Identify which cell holds the provided text, then report its (X, Y) central coordinate. 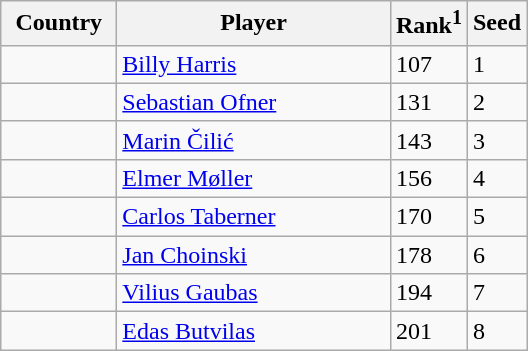
Vilius Gaubas (254, 293)
170 (428, 217)
Edas Butvilas (254, 331)
131 (428, 102)
Marin Čilić (254, 140)
Billy Harris (254, 64)
1 (496, 64)
Seed (496, 24)
2 (496, 102)
3 (496, 140)
Sebastian Ofner (254, 102)
7 (496, 293)
Elmer Møller (254, 178)
201 (428, 331)
Player (254, 24)
Country (59, 24)
6 (496, 255)
Jan Choinski (254, 255)
178 (428, 255)
5 (496, 217)
156 (428, 178)
8 (496, 331)
Carlos Taberner (254, 217)
Rank1 (428, 24)
4 (496, 178)
143 (428, 140)
107 (428, 64)
194 (428, 293)
